Provide the (x, y) coordinate of the cell's center where the given text is located.  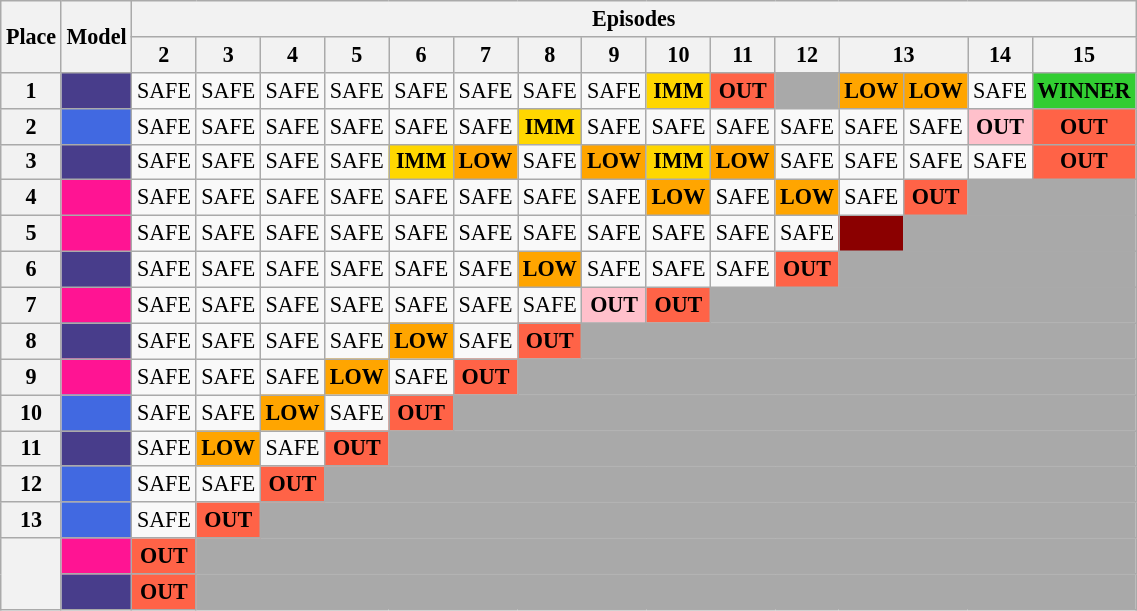
15 (1084, 54)
Model (96, 36)
1 (32, 90)
Place (32, 36)
Episodes (634, 18)
WINNER (1084, 90)
14 (1000, 54)
